Locate the cell with the specified text and output its [X, Y] center coordinate. 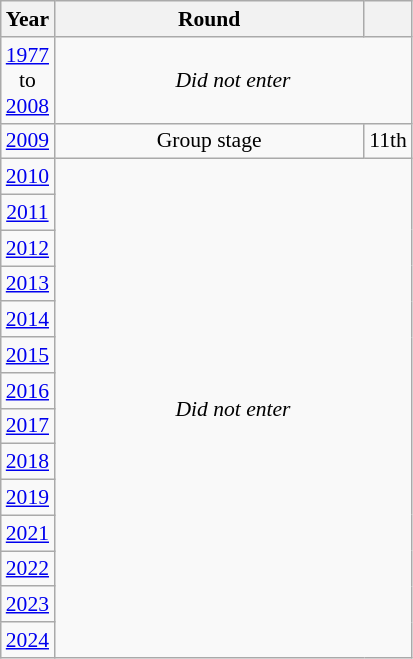
2017 [28, 426]
11th [388, 141]
2016 [28, 391]
Round [209, 19]
2013 [28, 284]
2009 [28, 141]
Year [28, 19]
2022 [28, 569]
2012 [28, 248]
2010 [28, 177]
2024 [28, 640]
Group stage [209, 141]
1977to2008 [28, 80]
2015 [28, 355]
2019 [28, 498]
2011 [28, 213]
2021 [28, 533]
2018 [28, 462]
2023 [28, 605]
2014 [28, 320]
